Find where the given text appears and provide that cell's center as (X, Y) coordinate. 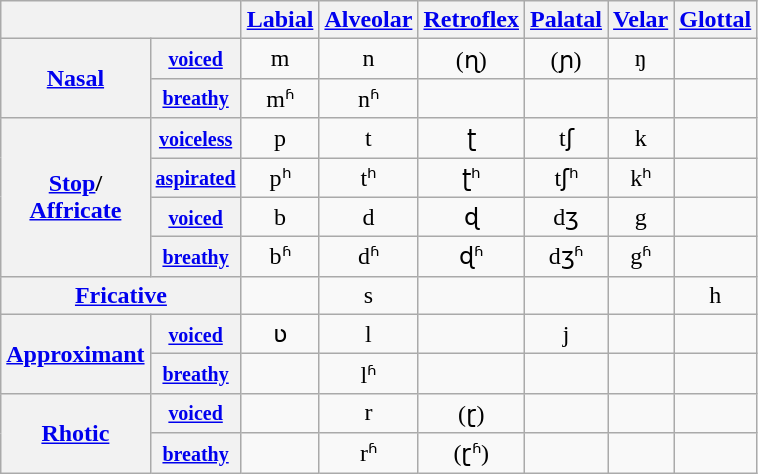
d (368, 217)
rʱ (368, 453)
nʱ (368, 98)
(ɳ) (472, 59)
ʈʰ (472, 178)
Nasal (76, 78)
(ɲ) (566, 59)
p (280, 138)
b (280, 217)
Glottal (716, 20)
Velar (641, 20)
k (641, 138)
kʰ (641, 178)
j (566, 334)
tʃʰ (566, 178)
l (368, 334)
tʰ (368, 178)
Fricative (121, 295)
ʈ (472, 138)
(ɽʱ) (472, 453)
s (368, 295)
Alveolar (368, 20)
dʒ (566, 217)
gʱ (641, 257)
ŋ (641, 59)
Labial (280, 20)
ʋ (280, 334)
t (368, 138)
Palatal (566, 20)
g (641, 217)
(ɽ) (472, 413)
r (368, 413)
Approximant (76, 354)
voiceless (196, 138)
Rhotic (76, 432)
ɖ (472, 217)
bʱ (280, 257)
h (716, 295)
tʃ (566, 138)
Retroflex (472, 20)
lʱ (368, 374)
mʱ (280, 98)
m (280, 59)
ɖʱ (472, 257)
aspirated (196, 178)
dʒʱ (566, 257)
n (368, 59)
Stop/Affricate (76, 197)
pʰ (280, 178)
dʱ (368, 257)
